Identify which cell holds the provided text, then report its [x, y] central coordinate. 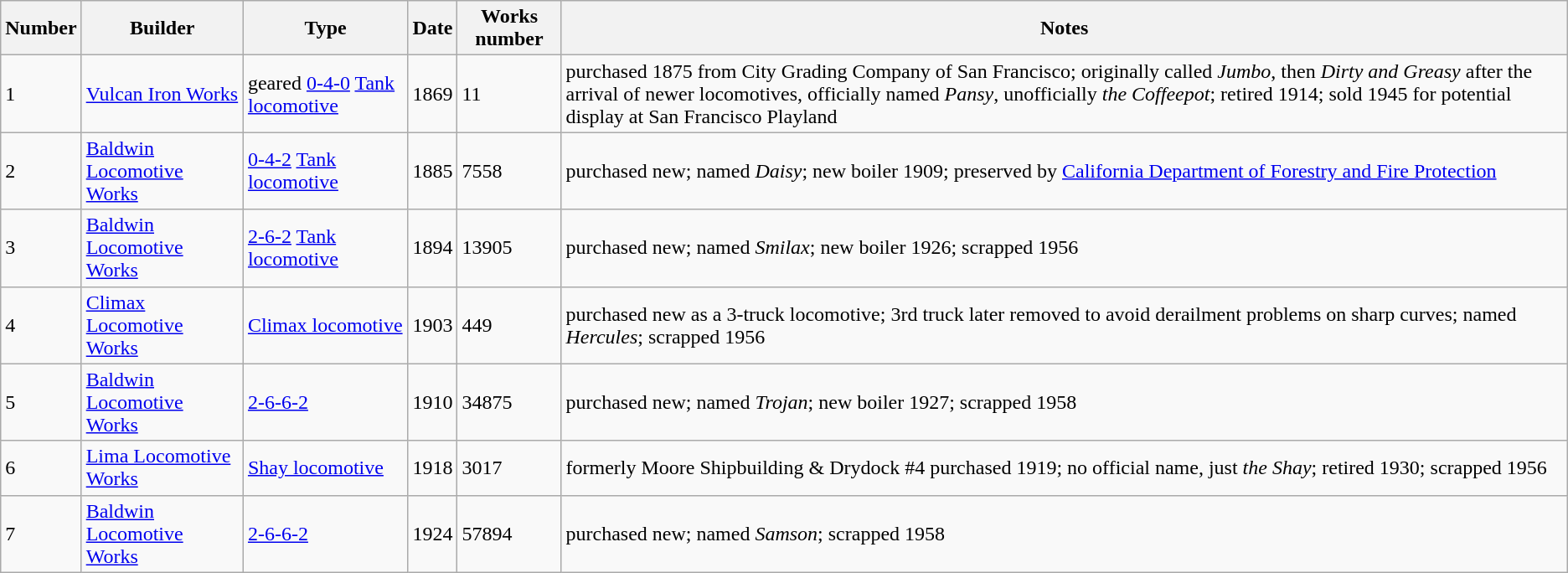
2 [41, 171]
1 [41, 94]
7 [41, 534]
purchased new as a 3-truck locomotive; 3rd truck later removed to avoid derailment problems on sharp curves; named Hercules; scrapped 1956 [1064, 325]
Lima Locomotive Works [162, 467]
Number [41, 28]
Shay locomotive [325, 467]
purchased new; named Samson; scrapped 1958 [1064, 534]
1869 [432, 94]
34875 [509, 402]
Builder [162, 28]
purchased new; named Daisy; new boiler 1909; preserved by California Department of Forestry and Fire Protection [1064, 171]
0-4-2 Tank locomotive [325, 171]
1894 [432, 248]
7558 [509, 171]
13905 [509, 248]
Works number [509, 28]
Vulcan Iron Works [162, 94]
purchased new; named Smilax; new boiler 1926; scrapped 1956 [1064, 248]
geared 0-4-0 Tank locomotive [325, 94]
1903 [432, 325]
Climax locomotive [325, 325]
1885 [432, 171]
1910 [432, 402]
3017 [509, 467]
2-6-2 Tank locomotive [325, 248]
3 [41, 248]
Type [325, 28]
purchased new; named Trojan; new boiler 1927; scrapped 1958 [1064, 402]
Date [432, 28]
4 [41, 325]
6 [41, 467]
57894 [509, 534]
formerly Moore Shipbuilding & Drydock #4 purchased 1919; no official name, just the Shay; retired 1930; scrapped 1956 [1064, 467]
449 [509, 325]
11 [509, 94]
Notes [1064, 28]
1924 [432, 534]
5 [41, 402]
1918 [432, 467]
Climax Locomotive Works [162, 325]
